Find where the given text appears and provide that cell's center as (X, Y) coordinate. 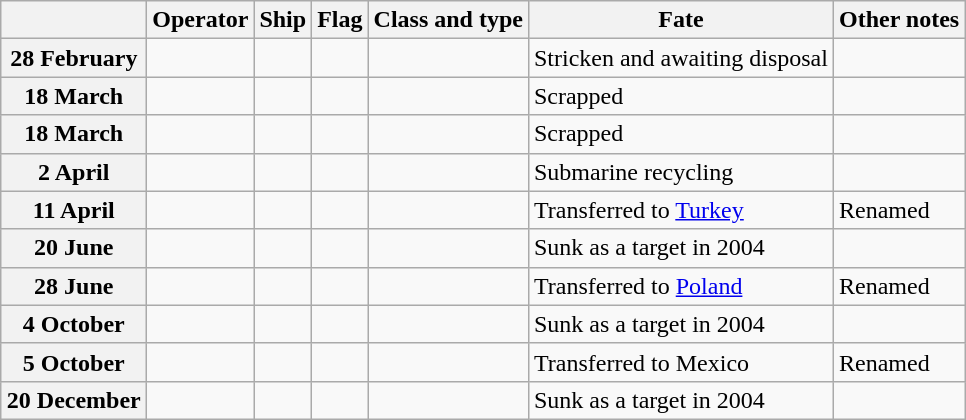
Transferred to Turkey (680, 210)
5 October (74, 362)
Transferred to Poland (680, 286)
Flag (340, 20)
Transferred to Mexico (680, 362)
11 April (74, 210)
20 December (74, 400)
20 June (74, 248)
Fate (680, 20)
2 April (74, 172)
Stricken and awaiting disposal (680, 58)
Other notes (898, 20)
28 February (74, 58)
Ship (283, 20)
Submarine recycling (680, 172)
Class and type (448, 20)
28 June (74, 286)
4 October (74, 324)
Operator (200, 20)
